Locate the cell with the specified text and output its (x, y) center coordinate. 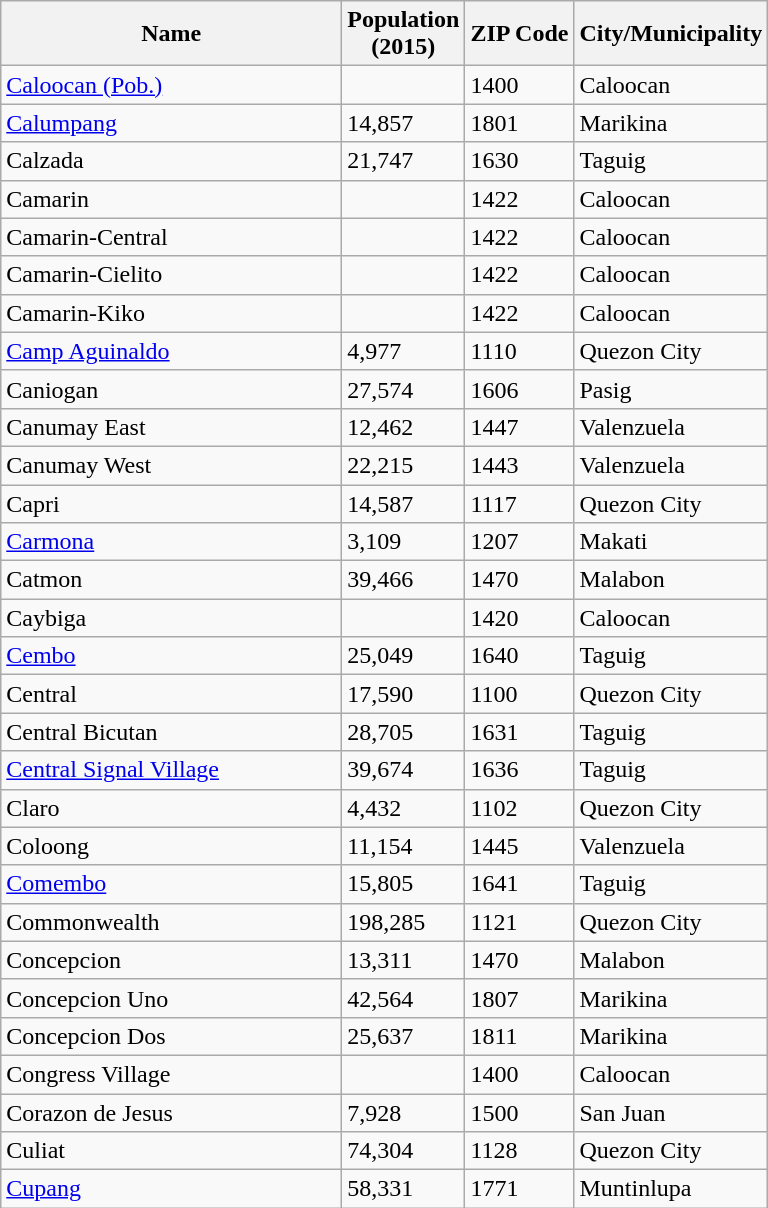
Cembo (172, 656)
4,432 (404, 808)
Coloong (172, 846)
Canumay East (172, 427)
Population(2015) (404, 34)
42,564 (404, 998)
Muntinlupa (671, 1189)
Commonwealth (172, 922)
25,049 (404, 656)
1121 (520, 922)
1640 (520, 656)
Comembo (172, 884)
17,590 (404, 694)
Pasig (671, 389)
Canumay West (172, 465)
Congress Village (172, 1074)
21,747 (404, 161)
11,154 (404, 846)
1117 (520, 503)
7,928 (404, 1113)
Name (172, 34)
1771 (520, 1189)
1445 (520, 846)
Catmon (172, 580)
Camp Aguinaldo (172, 351)
Corazon de Jesus (172, 1113)
Claro (172, 808)
28,705 (404, 732)
1128 (520, 1151)
Capri (172, 503)
39,466 (404, 580)
Camarin-Cielito (172, 275)
58,331 (404, 1189)
San Juan (671, 1113)
1641 (520, 884)
Central Signal Village (172, 770)
4,977 (404, 351)
15,805 (404, 884)
1207 (520, 542)
1636 (520, 770)
Central (172, 694)
1447 (520, 427)
1631 (520, 732)
3,109 (404, 542)
City/Municipality (671, 34)
1102 (520, 808)
Concepcion Dos (172, 1036)
39,674 (404, 770)
Carmona (172, 542)
74,304 (404, 1151)
Central Bicutan (172, 732)
Caybiga (172, 618)
1110 (520, 351)
Cupang (172, 1189)
Caniogan (172, 389)
Camarin (172, 199)
1807 (520, 998)
1443 (520, 465)
1811 (520, 1036)
14,857 (404, 123)
1420 (520, 618)
22,215 (404, 465)
Caloocan (Pob.) (172, 85)
Calumpang (172, 123)
1801 (520, 123)
25,637 (404, 1036)
Concepcion (172, 960)
Camarin-Kiko (172, 313)
1606 (520, 389)
Culiat (172, 1151)
198,285 (404, 922)
14,587 (404, 503)
Makati (671, 542)
Calzada (172, 161)
1500 (520, 1113)
1630 (520, 161)
12,462 (404, 427)
13,311 (404, 960)
Camarin-Central (172, 237)
1100 (520, 694)
ZIP Code (520, 34)
Concepcion Uno (172, 998)
27,574 (404, 389)
